Find where the given text appears and provide that cell's center as [x, y] coordinate. 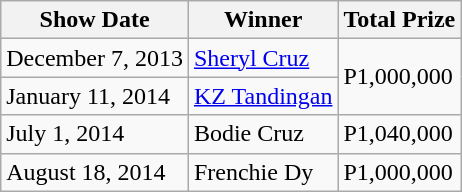
August 18, 2014 [95, 172]
Winner [263, 20]
P1,040,000 [400, 134]
December 7, 2013 [95, 58]
Total Prize [400, 20]
KZ Tandingan [263, 96]
Bodie Cruz [263, 134]
Show Date [95, 20]
July 1, 2014 [95, 134]
January 11, 2014 [95, 96]
Frenchie Dy [263, 172]
Sheryl Cruz [263, 58]
